Scan for the cell matching the given text and deliver its (X, Y) coordinate at center. 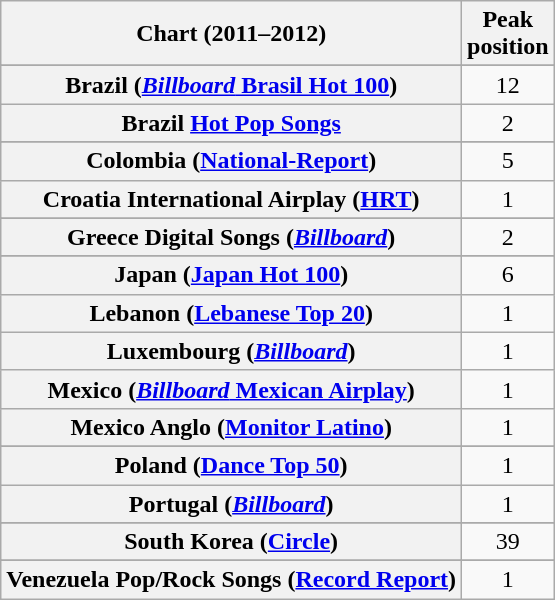
Lebanon (Lebanese Top 20) (232, 313)
Portugal (Billboard) (232, 503)
12 (508, 85)
Poland (Dance Top 50) (232, 465)
Colombia (National-Report) (232, 161)
South Korea (Circle) (232, 542)
Brazil (Billboard Brasil Hot 100) (232, 85)
Peakposition (508, 34)
Mexico Anglo (Monitor Latino) (232, 427)
Luxembourg (Billboard) (232, 351)
5 (508, 161)
Mexico (Billboard Mexican Airplay) (232, 389)
Croatia International Airplay (HRT) (232, 199)
39 (508, 542)
Japan (Japan Hot 100) (232, 275)
6 (508, 275)
Greece Digital Songs (Billboard) (232, 237)
Venezuela Pop/Rock Songs (Record Report) (232, 580)
Chart (2011–2012) (232, 34)
Brazil Hot Pop Songs (232, 123)
